Locate the cell with the specified text and output its [x, y] center coordinate. 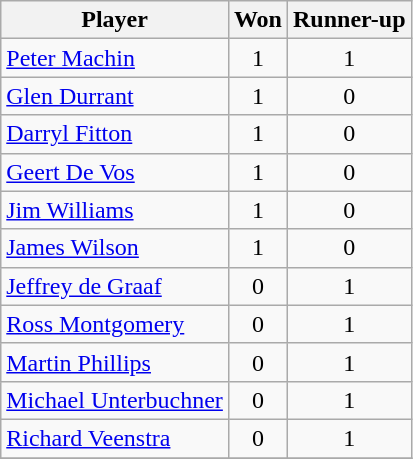
Jeffrey de Graaf [115, 286]
James Wilson [115, 248]
Geert De Vos [115, 172]
Ross Montgomery [115, 324]
Martin Phillips [115, 362]
Runner-up [349, 20]
Won [258, 20]
Peter Machin [115, 58]
Darryl Fitton [115, 134]
Richard Veenstra [115, 438]
Michael Unterbuchner [115, 400]
Jim Williams [115, 210]
Glen Durrant [115, 96]
Player [115, 20]
